From the cell containing the given text, extract its center point as [x, y] coordinate. 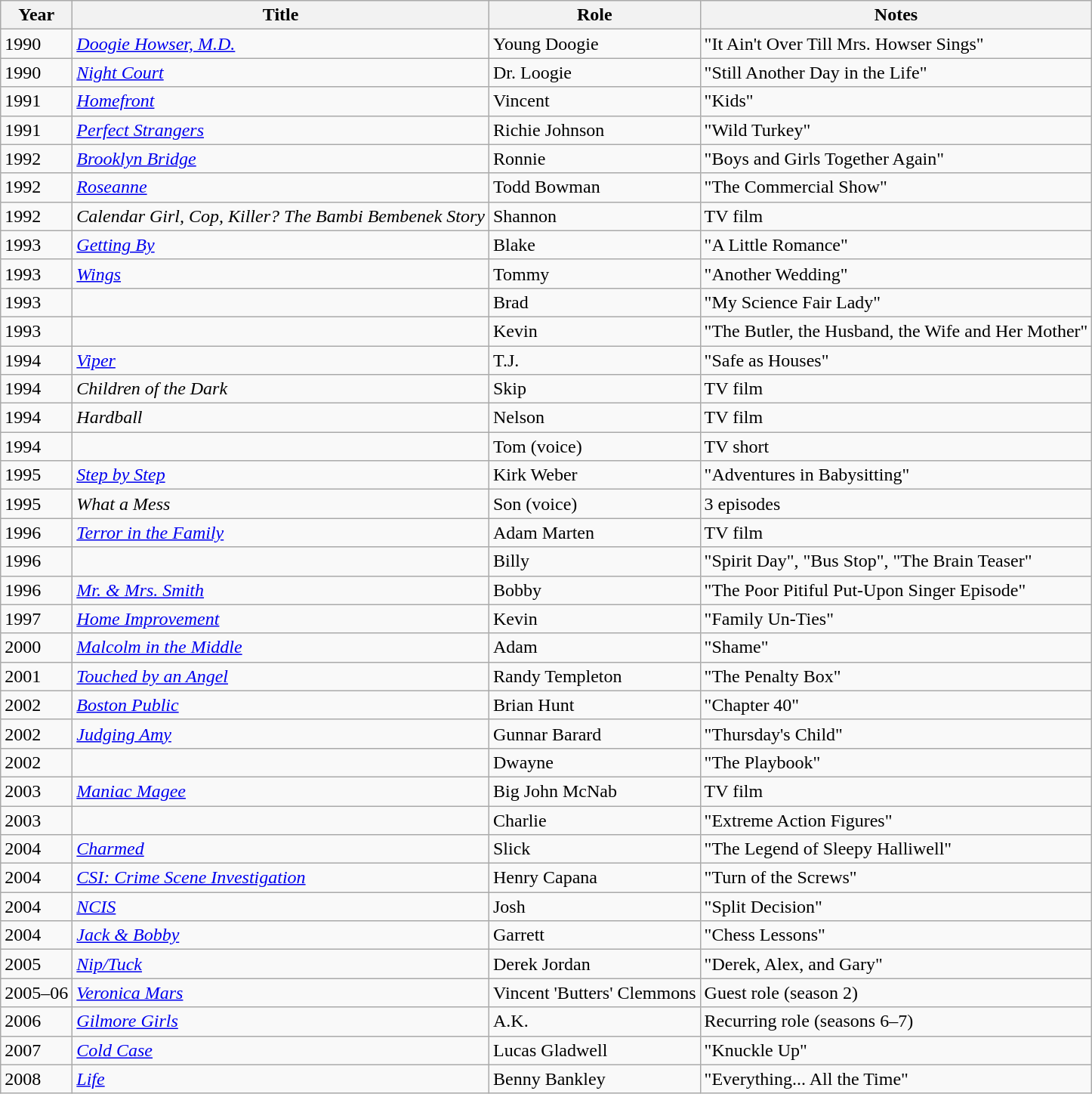
Home Improvement [281, 619]
What a Mess [281, 504]
Derek Jordan [594, 964]
Vincent 'Butters' Clemmons [594, 993]
Gilmore Girls [281, 1021]
"A Little Romance" [896, 245]
Brad [594, 302]
Son (voice) [594, 504]
Judging Amy [281, 734]
"The Butler, the Husband, the Wife and Her Mother" [896, 331]
"Extreme Action Figures" [896, 820]
Roseanne [281, 187]
Todd Bowman [594, 187]
Mr. & Mrs. Smith [281, 590]
TV short [896, 447]
Title [281, 15]
Cold Case [281, 1050]
"The Legend of Sleepy Halliwell" [896, 849]
Adam Marten [594, 533]
Kirk Weber [594, 475]
"Still Another Day in the Life" [896, 73]
"Everything... All the Time" [896, 1079]
Terror in the Family [281, 533]
"Safe as Houses" [896, 360]
"My Science Fair Lady" [896, 302]
Ronnie [594, 159]
Charlie [594, 820]
Richie Johnson [594, 130]
"Split Decision" [896, 907]
"Chess Lessons" [896, 935]
Veronica Mars [281, 993]
"Shame" [896, 647]
2005 [36, 964]
Malcolm in the Middle [281, 647]
Slick [594, 849]
"The Poor Pitiful Put-Upon Singer Episode" [896, 590]
Perfect Strangers [281, 130]
Recurring role (seasons 6–7) [896, 1021]
Gunnar Barard [594, 734]
Young Doogie [594, 44]
NCIS [281, 907]
"Wild Turkey" [896, 130]
Nelson [594, 418]
Big John McNab [594, 791]
Bobby [594, 590]
Year [36, 15]
"Turn of the Screws" [896, 878]
Maniac Magee [281, 791]
CSI: Crime Scene Investigation [281, 878]
Touched by an Angel [281, 676]
Viper [281, 360]
Josh [594, 907]
Doogie Howser, M.D. [281, 44]
T.J. [594, 360]
Hardball [281, 418]
Homefront [281, 101]
2007 [36, 1050]
Getting By [281, 245]
2001 [36, 676]
Tommy [594, 273]
Charmed [281, 849]
1997 [36, 619]
Notes [896, 15]
"The Commercial Show" [896, 187]
"Spirit Day", "Bus Stop", "The Brain Teaser" [896, 561]
"Knuckle Up" [896, 1050]
Adam [594, 647]
2000 [36, 647]
Wings [281, 273]
"It Ain't Over Till Mrs. Howser Sings" [896, 44]
Nip/Tuck [281, 964]
Calendar Girl, Cop, Killer? The Bambi Bembenek Story [281, 216]
"Thursday's Child" [896, 734]
Step by Step [281, 475]
Henry Capana [594, 878]
"The Penalty Box" [896, 676]
Vincent [594, 101]
"Boys and Girls Together Again" [896, 159]
"Chapter 40" [896, 705]
Blake [594, 245]
3 episodes [896, 504]
Brooklyn Bridge [281, 159]
Randy Templeton [594, 676]
Dr. Loogie [594, 73]
Guest role (season 2) [896, 993]
"Adventures in Babysitting" [896, 475]
"Family Un-Ties" [896, 619]
Benny Bankley [594, 1079]
Skip [594, 389]
Night Court [281, 73]
2008 [36, 1079]
"Derek, Alex, and Gary" [896, 964]
2006 [36, 1021]
Children of the Dark [281, 389]
Garrett [594, 935]
Dwayne [594, 762]
Lucas Gladwell [594, 1050]
Brian Hunt [594, 705]
Life [281, 1079]
"The Playbook" [896, 762]
Billy [594, 561]
A.K. [594, 1021]
Boston Public [281, 705]
"Another Wedding" [896, 273]
Tom (voice) [594, 447]
Role [594, 15]
2005–06 [36, 993]
"Kids" [896, 101]
Jack & Bobby [281, 935]
Shannon [594, 216]
